Extract the [x, y] coordinate from the center of the cell holding the provided text.  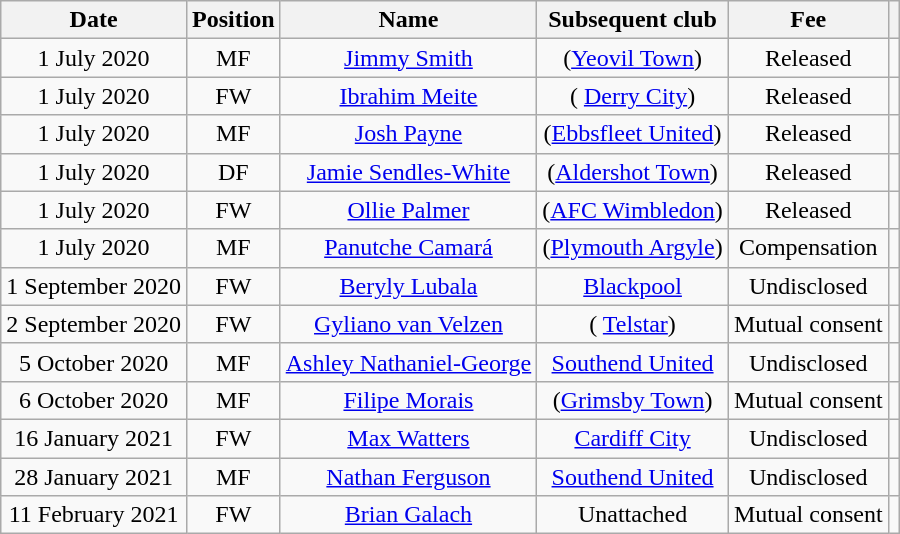
Beryly Lubala [408, 286]
Max Watters [408, 438]
Unattached [633, 515]
Jamie Sendles-White [408, 172]
Ashley Nathaniel-George [408, 362]
6 October 2020 [94, 400]
( Derry City) [633, 96]
28 January 2021 [94, 477]
Ollie Palmer [408, 210]
16 January 2021 [94, 438]
Name [408, 20]
Fee [808, 20]
(AFC Wimbledon) [633, 210]
(Ebbsfleet United) [633, 134]
Josh Payne [408, 134]
Blackpool [633, 286]
(Grimsby Town) [633, 400]
Gyliano van Velzen [408, 324]
2 September 2020 [94, 324]
( Telstar) [633, 324]
Ibrahim Meite [408, 96]
DF [233, 172]
Subsequent club [633, 20]
11 February 2021 [94, 515]
(Aldershot Town) [633, 172]
5 October 2020 [94, 362]
Cardiff City [633, 438]
Filipe Morais [408, 400]
Nathan Ferguson [408, 477]
Date [94, 20]
Brian Galach [408, 515]
Position [233, 20]
(Yeovil Town) [633, 58]
Panutche Camará [408, 248]
1 September 2020 [94, 286]
Jimmy Smith [408, 58]
(Plymouth Argyle) [633, 248]
Compensation [808, 248]
